Scan for the cell matching the given text and deliver its [x, y] coordinate at center. 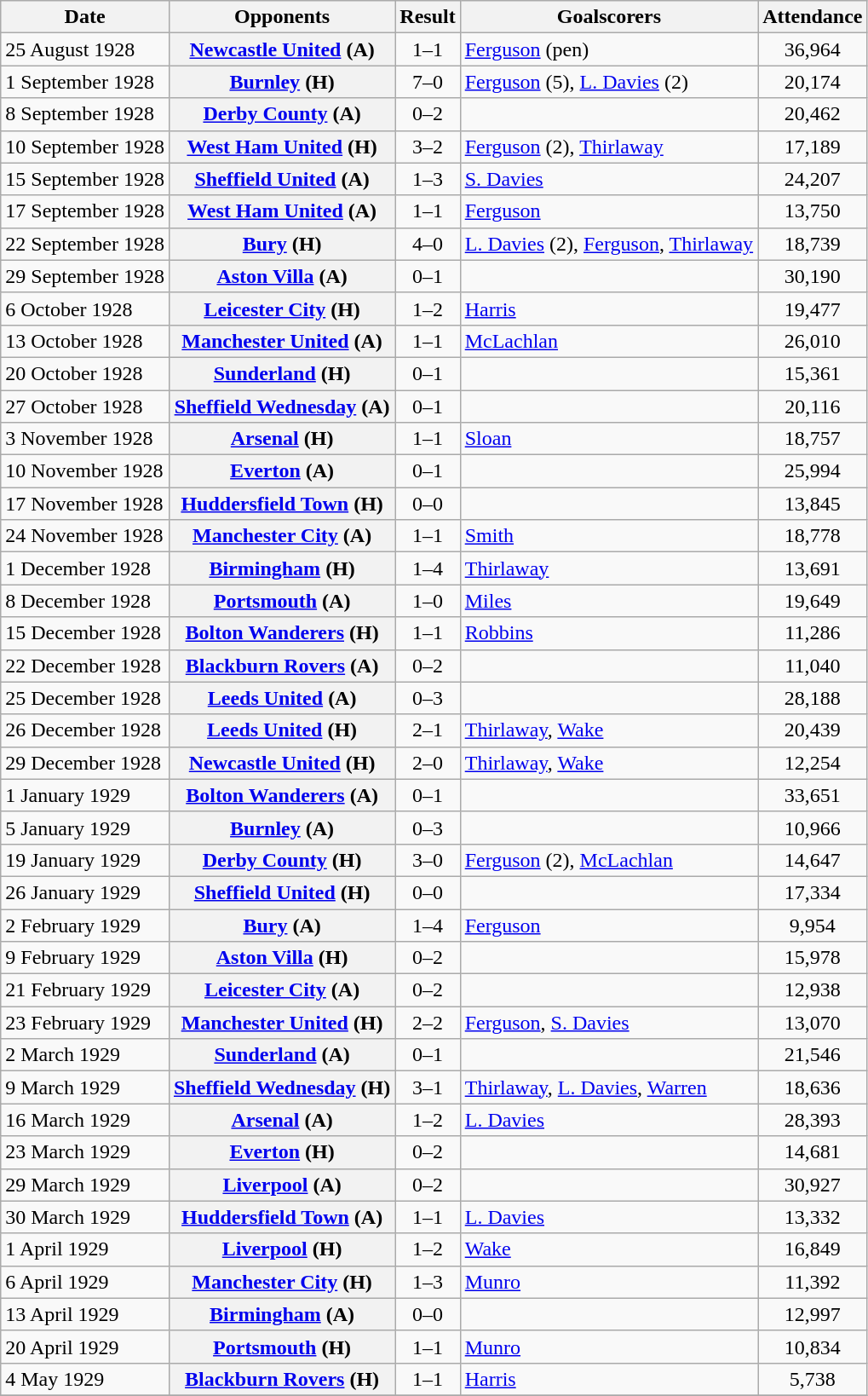
Leicester City (H) [281, 309]
Ferguson (2), McLachlan [608, 860]
Derby County (A) [281, 114]
Smith [608, 536]
30 March 1929 [85, 1217]
13,070 [813, 1023]
4 May 1929 [85, 1379]
3–0 [428, 860]
7–0 [428, 82]
Leicester City (A) [281, 990]
Ferguson, S. Davies [608, 1023]
26 January 1929 [85, 892]
22 September 1928 [85, 244]
2–0 [428, 763]
4–0 [428, 244]
10 September 1928 [85, 147]
8 December 1928 [85, 601]
20,439 [813, 730]
17,334 [813, 892]
12,254 [813, 763]
15,361 [813, 373]
18,636 [813, 1087]
11,286 [813, 633]
15 September 1928 [85, 179]
23 March 1929 [85, 1152]
29 March 1929 [85, 1185]
11,040 [813, 666]
12,997 [813, 1314]
1 April 1929 [85, 1249]
Ferguson (2), Thirlaway [608, 147]
18,778 [813, 536]
Birmingham (A) [281, 1314]
Attendance [813, 17]
Robbins [608, 633]
16 March 1929 [85, 1120]
Bolton Wanderers (H) [281, 633]
14,647 [813, 860]
Manchester United (A) [281, 341]
20 October 1928 [85, 373]
20 April 1929 [85, 1347]
18,757 [813, 439]
17,189 [813, 147]
West Ham United (H) [281, 147]
13 April 1929 [85, 1314]
Birmingham (H) [281, 568]
27 October 1928 [85, 407]
3–1 [428, 1087]
6 April 1929 [85, 1282]
21 February 1929 [85, 990]
14,681 [813, 1152]
13,750 [813, 211]
26,010 [813, 341]
Sunderland (H) [281, 373]
1–0 [428, 601]
Goalscorers [608, 17]
Derby County (H) [281, 860]
Arsenal (H) [281, 439]
30,190 [813, 276]
Arsenal (A) [281, 1120]
2–2 [428, 1023]
25,994 [813, 471]
28,188 [813, 698]
West Ham United (A) [281, 211]
17 September 1928 [85, 211]
Sloan [608, 439]
11,392 [813, 1282]
Sheffield United (H) [281, 892]
Burnley (A) [281, 828]
Bury (A) [281, 925]
29 December 1928 [85, 763]
Thirlaway, L. Davies, Warren [608, 1087]
Thirlaway [608, 568]
1 January 1929 [85, 795]
Portsmouth (A) [281, 601]
Bury (H) [281, 244]
Leeds United (H) [281, 730]
15,978 [813, 958]
Wake [608, 1249]
20,174 [813, 82]
Leeds United (A) [281, 698]
Huddersfield Town (H) [281, 504]
McLachlan [608, 341]
10 November 1928 [85, 471]
17 November 1928 [85, 504]
Result [428, 17]
36,964 [813, 49]
2–1 [428, 730]
Everton (H) [281, 1152]
3 November 1928 [85, 439]
18,739 [813, 244]
28,393 [813, 1120]
Manchester City (A) [281, 536]
13,332 [813, 1217]
Sheffield United (A) [281, 179]
24 November 1928 [85, 536]
Bolton Wanderers (A) [281, 795]
10,966 [813, 828]
6 October 1928 [85, 309]
33,651 [813, 795]
L. Davies (2), Ferguson, Thirlaway [608, 244]
Newcastle United (A) [281, 49]
Sheffield Wednesday (H) [281, 1087]
Newcastle United (H) [281, 763]
Miles [608, 601]
Portsmouth (H) [281, 1347]
5,738 [813, 1379]
Blackburn Rovers (A) [281, 666]
9,954 [813, 925]
Sunderland (A) [281, 1055]
19 January 1929 [85, 860]
Ferguson (5), L. Davies (2) [608, 82]
9 March 1929 [85, 1087]
25 December 1928 [85, 698]
25 August 1928 [85, 49]
16,849 [813, 1249]
24,207 [813, 179]
Blackburn Rovers (H) [281, 1379]
21,546 [813, 1055]
26 December 1928 [85, 730]
20,462 [813, 114]
20,116 [813, 407]
8 September 1928 [85, 114]
5 January 1929 [85, 828]
13,691 [813, 568]
19,477 [813, 309]
3–2 [428, 147]
29 September 1928 [85, 276]
Huddersfield Town (A) [281, 1217]
S. Davies [608, 179]
30,927 [813, 1185]
9 February 1929 [85, 958]
Aston Villa (A) [281, 276]
2 February 1929 [85, 925]
13,845 [813, 504]
12,938 [813, 990]
Liverpool (A) [281, 1185]
Sheffield Wednesday (A) [281, 407]
22 December 1928 [85, 666]
Manchester United (H) [281, 1023]
1 December 1928 [85, 568]
Opponents [281, 17]
Everton (A) [281, 471]
Liverpool (H) [281, 1249]
Aston Villa (H) [281, 958]
15 December 1928 [85, 633]
23 February 1929 [85, 1023]
Date [85, 17]
13 October 1928 [85, 341]
19,649 [813, 601]
Burnley (H) [281, 82]
1 September 1928 [85, 82]
10,834 [813, 1347]
Manchester City (H) [281, 1282]
Ferguson (pen) [608, 49]
2 March 1929 [85, 1055]
